Return (X, Y) of the center of cell containing provided text 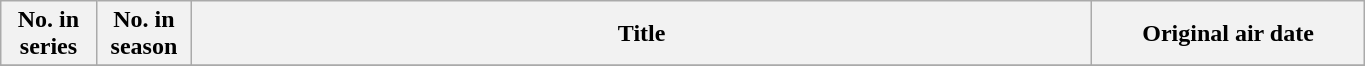
Title (642, 34)
No. inseries (48, 34)
Original air date (1228, 34)
No. inseason (144, 34)
